Return (X, Y) of the center of cell containing provided text 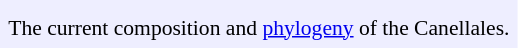
The current composition and phylogeny of the Canellales. (259, 27)
